Scan for the cell matching the given text and deliver its [X, Y] coordinate at center. 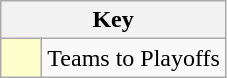
Key [114, 20]
Teams to Playoffs [134, 58]
